Extract the (X, Y) coordinate from the center of the cell holding the provided text.  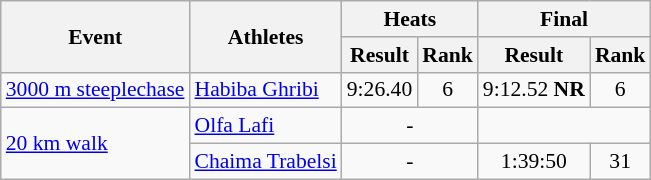
20 km walk (96, 144)
Event (96, 36)
9:12.52 NR (534, 90)
31 (620, 162)
3000 m steeplechase (96, 90)
1:39:50 (534, 162)
9:26.40 (380, 90)
Final (564, 19)
Chaima Trabelsi (266, 162)
Athletes (266, 36)
Heats (410, 19)
Habiba Ghribi (266, 90)
Olfa Lafi (266, 126)
